Pinpoint the cell where the given text exists, returning its (x, y) midpoint coordinate. 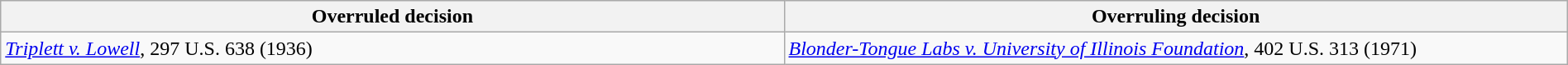
Blonder-Tongue Labs v. University of Illinois Foundation, 402 U.S. 313 (1971) (1176, 48)
Overruled decision (392, 17)
Triplett v. Lowell, 297 U.S. 638 (1936) (392, 48)
Overruling decision (1176, 17)
